Identify which cell holds the provided text, then report its (X, Y) central coordinate. 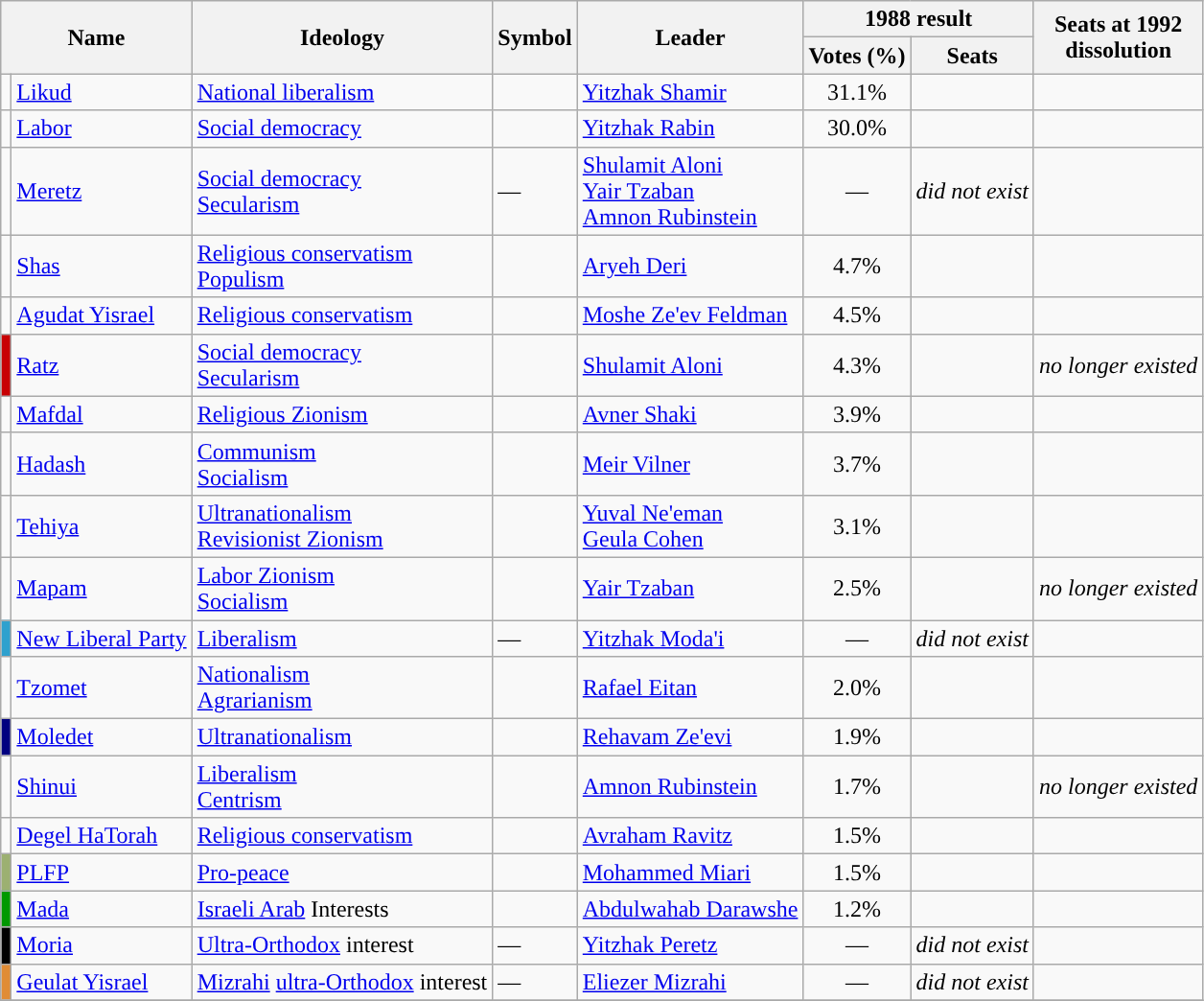
Moshe Ze'ev Feldman (690, 315)
Pro-peace (342, 873)
Yair Tzaban (690, 589)
Votes (%) (857, 56)
Leader (690, 37)
Yitzhak Peretz (690, 945)
CommunismSocialism (342, 464)
31.1% (857, 92)
Eliezer Mizrahi (690, 982)
Social democracy (342, 128)
Abdulwahab Darawshe (690, 909)
Degel HaTorah (102, 836)
PLFP (102, 873)
1988 result (918, 19)
Geulat Yisrael (102, 982)
Yitzhak Rabin (690, 128)
Rehavam Ze'evi (690, 737)
Mapam (102, 589)
Mada (102, 909)
3.1% (857, 525)
Moledet (102, 737)
Religious Zionism (342, 414)
Agudat Yisrael (102, 315)
Meretz (102, 191)
Hadash (102, 464)
Symbol (535, 37)
Liberalism (342, 638)
Mohammed Miari (690, 873)
Seats (972, 56)
Tzomet (102, 688)
Tehiya (102, 525)
2.0% (857, 688)
Aryeh Deri (690, 267)
NationalismAgrarianism (342, 688)
4.3% (857, 364)
Religious conservatismPopulism (342, 267)
4.7% (857, 267)
1.2% (857, 909)
New Liberal Party (102, 638)
Labor ZionismSocialism (342, 589)
Avner Shaki (690, 414)
30.0% (857, 128)
Avraham Ravitz (690, 836)
Shinui (102, 786)
UltranationalismRevisionist Zionism (342, 525)
Labor (102, 128)
Amnon Rubinstein (690, 786)
Ultranationalism (342, 737)
Mizrahi ultra-Orthodox interest (342, 982)
2.5% (857, 589)
Yuval Ne'emanGeula Cohen (690, 525)
LiberalismCentrism (342, 786)
Yitzhak Moda'i (690, 638)
National liberalism (342, 92)
4.5% (857, 315)
Rafael Eitan (690, 688)
Shas (102, 267)
1.9% (857, 737)
Ultra-Orthodox interest (342, 945)
3.9% (857, 414)
Shulamit Aloni (690, 364)
1.7% (857, 786)
Ratz (102, 364)
Likud (102, 92)
Seats at 1992dissolution (1118, 37)
Mafdal (102, 414)
Shulamit AloniYair TzabanAmnon Rubinstein (690, 191)
Moria (102, 945)
Yitzhak Shamir (690, 92)
3.7% (857, 464)
Ideology (342, 37)
Meir Vilner (690, 464)
Name (96, 37)
Israeli Arab Interests (342, 909)
